Detect which cell encompasses the target text, then output its [x, y] center coordinate. 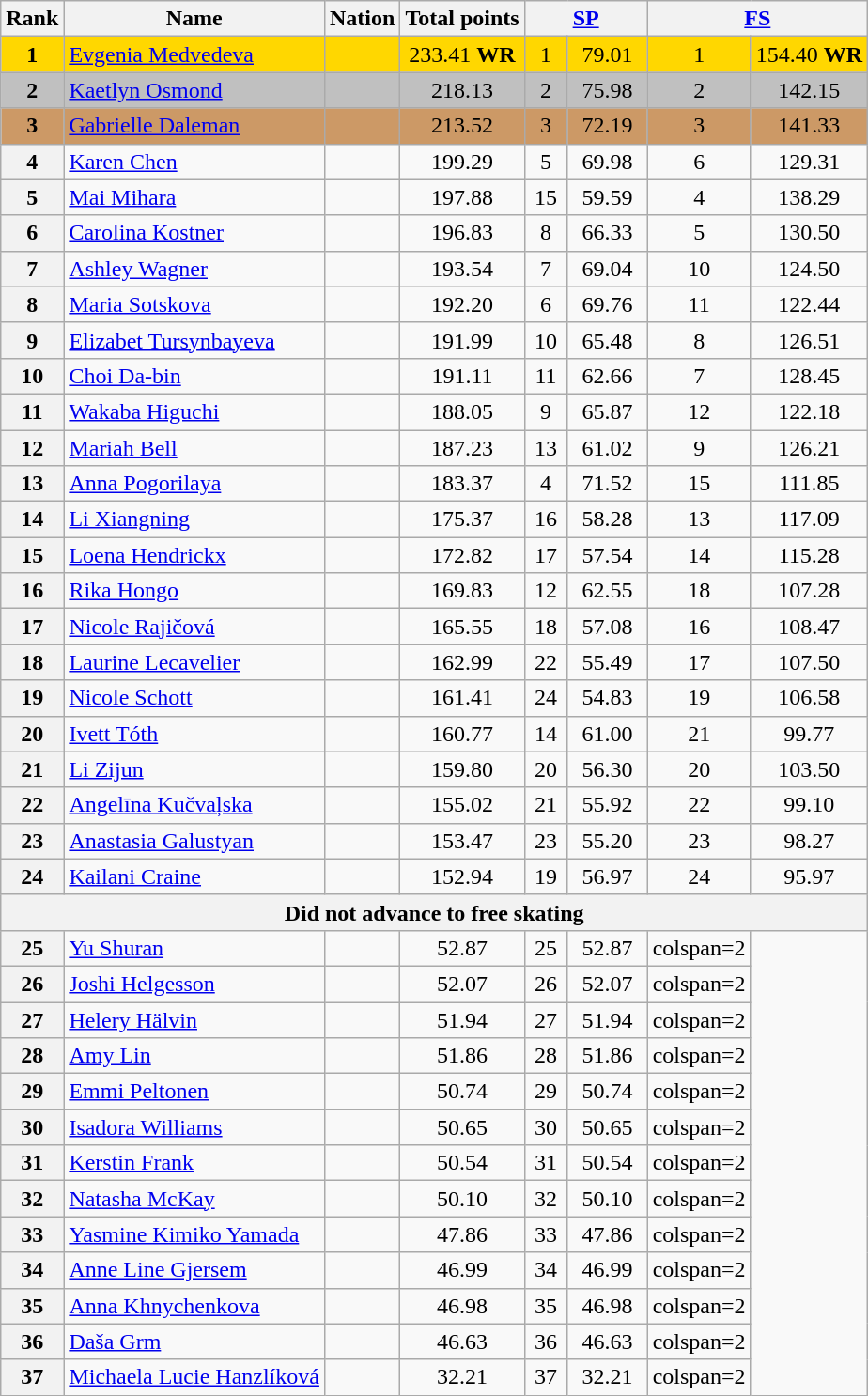
55.49 [607, 662]
154.40 WR [809, 54]
142.15 [809, 90]
Carolina Kostner [194, 233]
128.45 [809, 376]
Loena Hendrickx [194, 555]
161.41 [462, 698]
111.85 [809, 484]
155.02 [462, 805]
95.97 [809, 876]
57.54 [607, 555]
Helery Hälvin [194, 1019]
Amy Lin [194, 1056]
65.87 [607, 411]
Karen Chen [194, 162]
Angelīna Kučvaļska [194, 805]
130.50 [809, 233]
Anastasia Galustyan [194, 841]
Anna Khnychenkova [194, 1306]
106.58 [809, 698]
107.28 [809, 591]
172.82 [462, 555]
69.04 [607, 269]
122.18 [809, 411]
56.97 [607, 876]
Wakaba Higuchi [194, 411]
56.30 [607, 769]
72.19 [607, 126]
Emmi Peltonen [194, 1092]
55.92 [607, 805]
Mai Mihara [194, 197]
75.98 [607, 90]
191.99 [462, 340]
218.13 [462, 90]
165.55 [462, 627]
58.28 [607, 520]
183.37 [462, 484]
69.76 [607, 304]
FS [757, 19]
115.28 [809, 555]
SP [586, 19]
Li Xiangning [194, 520]
59.59 [607, 197]
188.05 [462, 411]
233.41 WR [462, 54]
Maria Sotskova [194, 304]
61.00 [607, 734]
Ashley Wagner [194, 269]
62.66 [607, 376]
Laurine Lecavelier [194, 662]
196.83 [462, 233]
124.50 [809, 269]
Yu Shuran [194, 948]
108.47 [809, 627]
169.83 [462, 591]
Elizabet Tursynbayeva [194, 340]
Mariah Bell [194, 448]
57.08 [607, 627]
Kaetlyn Osmond [194, 90]
Anna Pogorilaya [194, 484]
Ivett Tóth [194, 734]
126.21 [809, 448]
Isadora Williams [194, 1127]
152.94 [462, 876]
153.47 [462, 841]
Natasha McKay [194, 1199]
Nicole Schott [194, 698]
129.31 [809, 162]
61.02 [607, 448]
193.54 [462, 269]
71.52 [607, 484]
107.50 [809, 662]
138.29 [809, 197]
175.37 [462, 520]
65.48 [607, 340]
126.51 [809, 340]
66.33 [607, 233]
99.10 [809, 805]
Yasmine Kimiko Yamada [194, 1234]
62.55 [607, 591]
199.29 [462, 162]
54.83 [607, 698]
Nicole Rajičová [194, 627]
Anne Line Gjersem [194, 1270]
159.80 [462, 769]
55.20 [607, 841]
Joshi Helgesson [194, 984]
Kerstin Frank [194, 1163]
192.20 [462, 304]
Nation [362, 19]
Li Zijun [194, 769]
98.27 [809, 841]
160.77 [462, 734]
Kailani Craine [194, 876]
Rank [32, 19]
187.23 [462, 448]
141.33 [809, 126]
191.11 [462, 376]
103.50 [809, 769]
Did not advance to free skating [434, 912]
99.77 [809, 734]
Gabrielle Daleman [194, 126]
Total points [462, 19]
Evgenia Medvedeva [194, 54]
162.99 [462, 662]
197.88 [462, 197]
Name [194, 19]
Michaela Lucie Hanzlíková [194, 1377]
122.44 [809, 304]
Rika Hongo [194, 591]
79.01 [607, 54]
69.98 [607, 162]
Daša Grm [194, 1342]
213.52 [462, 126]
117.09 [809, 520]
Choi Da-bin [194, 376]
